Determine the (X, Y) coordinate at the center of the cell enclosing the given text.  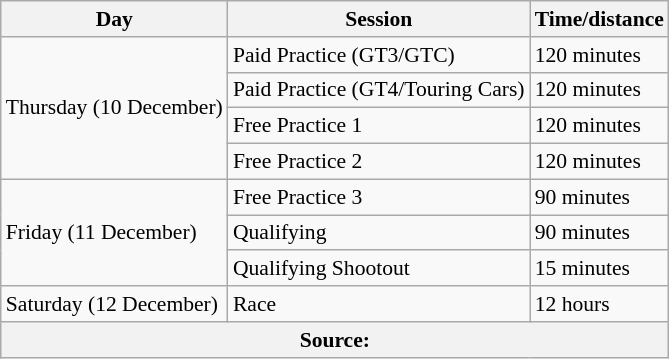
Free Practice 3 (379, 197)
Race (379, 304)
Saturday (12 December) (114, 304)
Source: (335, 340)
Time/distance (600, 19)
Qualifying Shootout (379, 269)
Day (114, 19)
15 minutes (600, 269)
Session (379, 19)
12 hours (600, 304)
Paid Practice (GT4/Touring Cars) (379, 90)
Qualifying (379, 233)
Paid Practice (GT3/GTC) (379, 55)
Friday (11 December) (114, 232)
Free Practice 1 (379, 126)
Free Practice 2 (379, 162)
Thursday (10 December) (114, 108)
